Extract the [x, y] coordinate from the center of the cell holding the provided text.  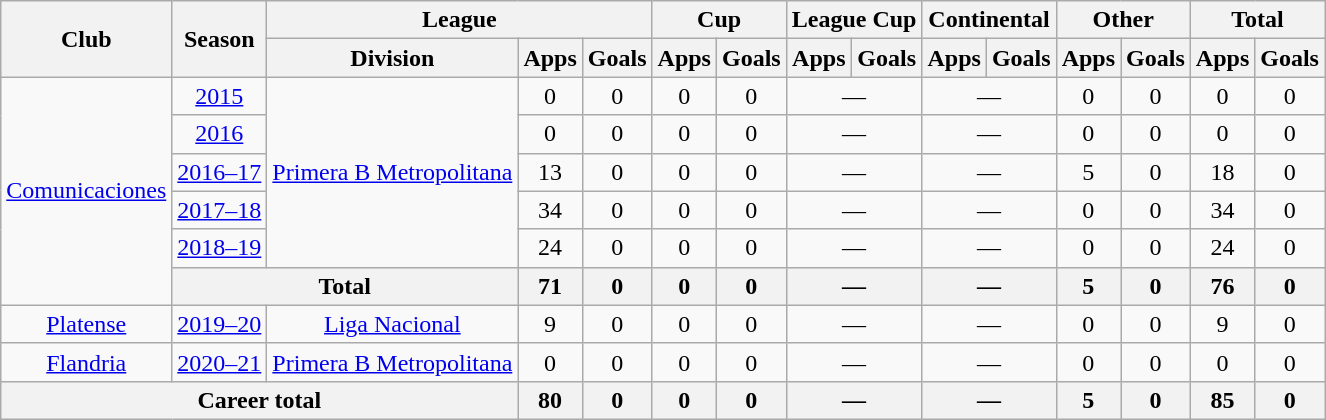
Career total [260, 400]
Cup [719, 20]
Comunicaciones [86, 191]
76 [1222, 286]
13 [550, 172]
2015 [220, 96]
2016–17 [220, 172]
Platense [86, 324]
Continental [989, 20]
85 [1222, 400]
80 [550, 400]
2019–20 [220, 324]
Liga Nacional [392, 324]
League [460, 20]
Flandria [86, 362]
2016 [220, 134]
Other [1123, 20]
2018–19 [220, 248]
2017–18 [220, 210]
18 [1222, 172]
Club [86, 39]
League Cup [854, 20]
71 [550, 286]
Division [392, 58]
2020–21 [220, 362]
Season [220, 39]
